Find where the given text appears and provide that cell's center as (x, y) coordinate. 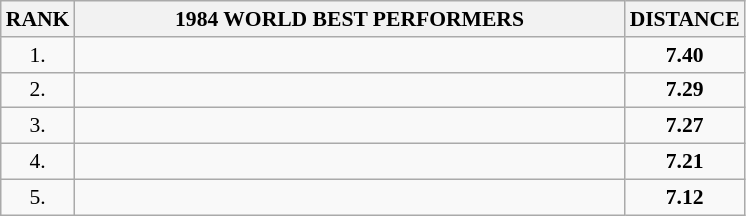
1. (38, 55)
7.21 (685, 162)
DISTANCE (685, 19)
3. (38, 126)
1984 WORLD BEST PERFORMERS (349, 19)
7.40 (685, 55)
7.27 (685, 126)
2. (38, 90)
7.12 (685, 197)
4. (38, 162)
5. (38, 197)
7.29 (685, 90)
RANK (38, 19)
